Scan for the cell matching the given text and deliver its (x, y) coordinate at center. 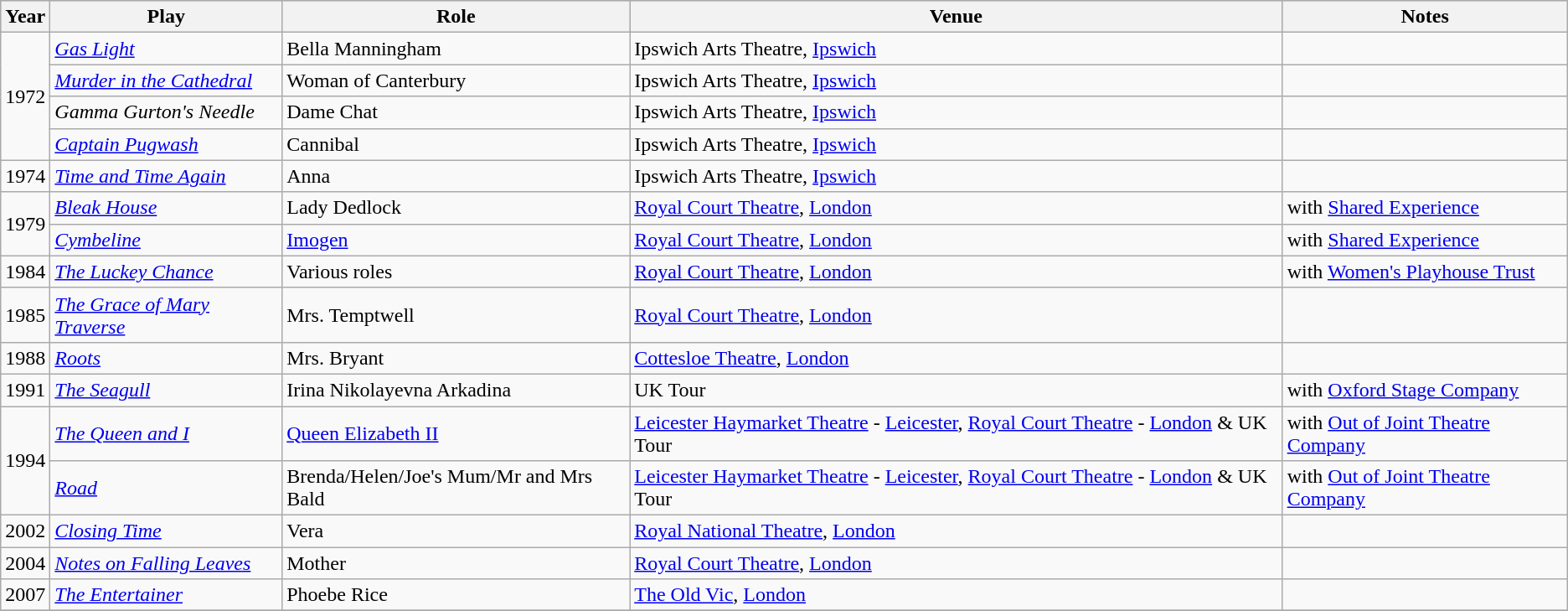
Royal National Theatre, London (957, 531)
Mrs. Temptwell (456, 315)
with Oxford Stage Company (1425, 390)
The Grace of Mary Traverse (166, 315)
Captain Pugwash (166, 144)
Play (166, 17)
1988 (25, 358)
Woman of Canterbury (456, 80)
Lady Dedlock (456, 208)
2002 (25, 531)
Murder in the Cathedral (166, 80)
Imogen (456, 240)
Notes on Falling Leaves (166, 563)
1985 (25, 315)
Mrs. Bryant (456, 358)
1972 (25, 96)
Vera (456, 531)
UK Tour (957, 390)
Venue (957, 17)
Gamma Gurton's Needle (166, 112)
1991 (25, 390)
Notes (1425, 17)
The Seagull (166, 390)
Various roles (456, 272)
1974 (25, 176)
Closing Time (166, 531)
The Entertainer (166, 595)
Queen Elizabeth II (456, 432)
Dame Chat (456, 112)
2004 (25, 563)
Road (166, 488)
Irina Nikolayevna Arkadina (456, 390)
The Old Vic, London (957, 595)
Mother (456, 563)
Bleak House (166, 208)
Brenda/Helen/Joe's Mum/Mr and Mrs Bald (456, 488)
Role (456, 17)
2007 (25, 595)
The Queen and I (166, 432)
1979 (25, 224)
1984 (25, 272)
Roots (166, 358)
Cannibal (456, 144)
Gas Light (166, 49)
with Women's Playhouse Trust (1425, 272)
Year (25, 17)
Anna (456, 176)
1994 (25, 460)
Phoebe Rice (456, 595)
Bella Manningham (456, 49)
Time and Time Again (166, 176)
Cymbeline (166, 240)
The Luckey Chance (166, 272)
Cottesloe Theatre, London (957, 358)
